Locate the cell with the specified text and output its (x, y) center coordinate. 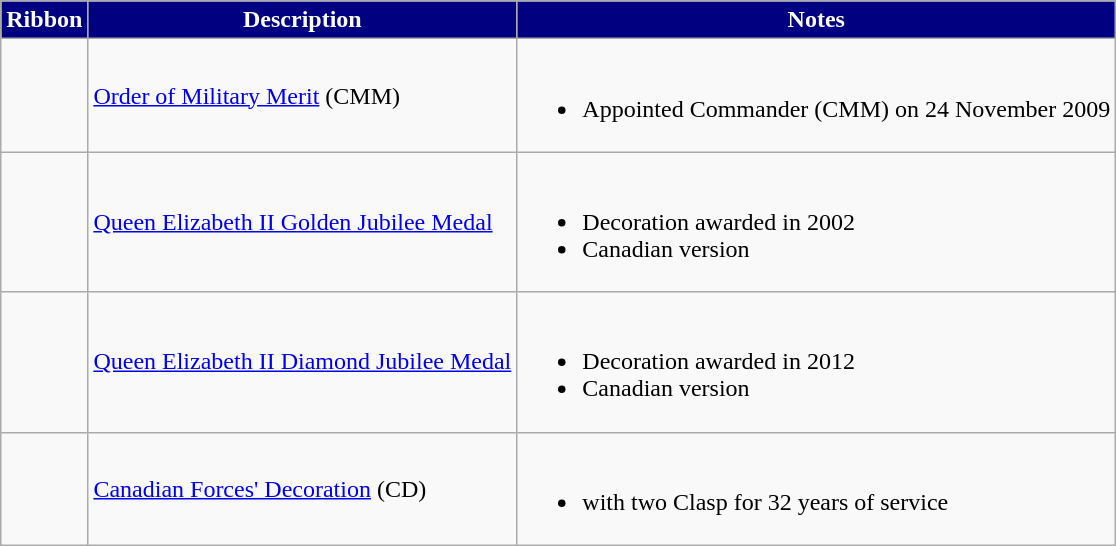
Ribbon (44, 20)
Queen Elizabeth II Golden Jubilee Medal (302, 222)
Order of Military Merit (CMM) (302, 96)
Description (302, 20)
Canadian Forces' Decoration (CD) (302, 488)
Notes (816, 20)
Decoration awarded in 2012Canadian version (816, 362)
Queen Elizabeth II Diamond Jubilee Medal (302, 362)
with two Clasp for 32 years of service (816, 488)
Decoration awarded in 2002Canadian version (816, 222)
Appointed Commander (CMM) on 24 November 2009 (816, 96)
